Provide the [x, y] coordinate of the cell's center where the given text is located.  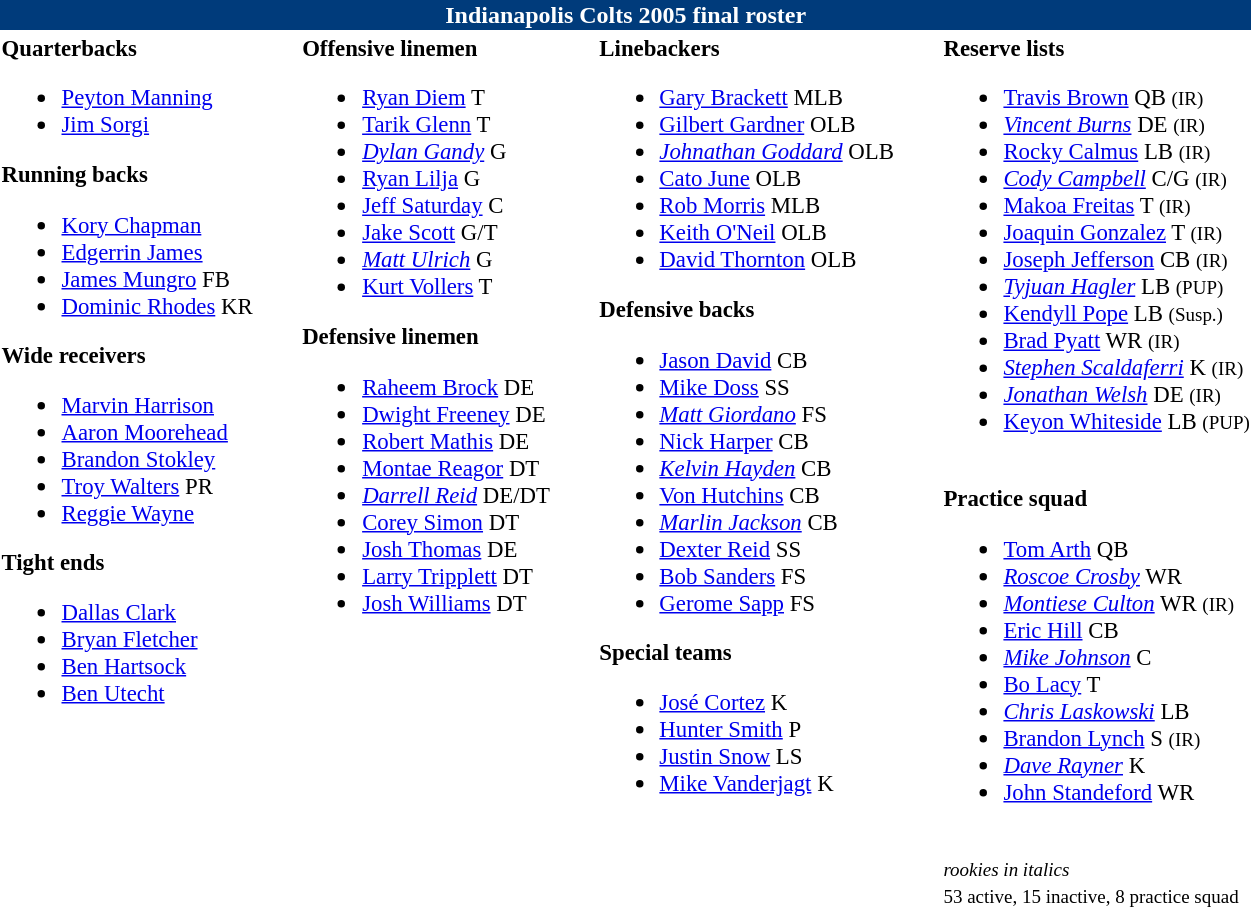
Indianapolis Colts 2005 final roster [626, 15]
